Find where the given text appears and provide that cell's center as (X, Y) coordinate. 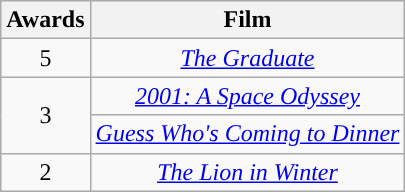
The Lion in Winter (248, 172)
5 (46, 58)
2001: A Space Odyssey (248, 96)
Film (248, 20)
2 (46, 172)
3 (46, 115)
The Graduate (248, 58)
Guess Who's Coming to Dinner (248, 134)
Awards (46, 20)
